Pinpoint the cell where the given text exists, returning its (x, y) midpoint coordinate. 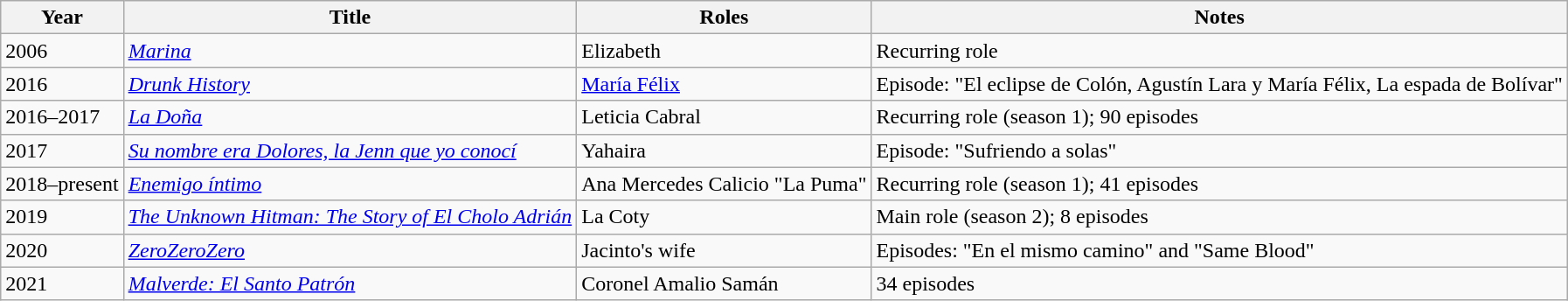
Elizabeth (724, 51)
Recurring role (1219, 51)
2016 (62, 84)
Episode: "El eclipse de Colón, Agustín Lara y María Félix, La espada de Bolívar" (1219, 84)
La Doña (350, 117)
2018–present (62, 184)
Marina (350, 51)
Yahaira (724, 150)
Enemigo íntimo (350, 184)
Episode: "Sufriendo a solas" (1219, 150)
Malverde: El Santo Patrón (350, 283)
2017 (62, 150)
Su nombre era Dolores, la Jenn que yo conocí (350, 150)
Drunk History (350, 84)
Recurring role (season 1); 90 episodes (1219, 117)
María Félix (724, 84)
Roles (724, 17)
2016–2017 (62, 117)
34 episodes (1219, 283)
Recurring role (season 1); 41 episodes (1219, 184)
Main role (season 2); 8 episodes (1219, 217)
Ana Mercedes Calicio "La Puma" (724, 184)
2021 (62, 283)
ZeroZeroZero (350, 250)
Episodes: "En el mismo camino" and "Same Blood" (1219, 250)
2020 (62, 250)
Year (62, 17)
Notes (1219, 17)
La Coty (724, 217)
Coronel Amalio Samán (724, 283)
2019 (62, 217)
Leticia Cabral (724, 117)
Title (350, 17)
2006 (62, 51)
The Unknown Hitman: The Story of El Cholo Adrián (350, 217)
Jacinto's wife (724, 250)
